Find where the given text appears and provide that cell's center as [x, y] coordinate. 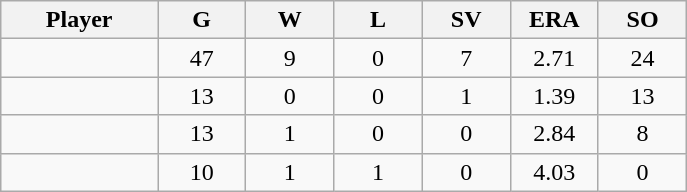
Player [80, 20]
47 [202, 58]
L [378, 20]
7 [466, 58]
10 [202, 172]
1.39 [554, 96]
4.03 [554, 172]
8 [642, 134]
2.71 [554, 58]
24 [642, 58]
SO [642, 20]
2.84 [554, 134]
SV [466, 20]
9 [290, 58]
W [290, 20]
G [202, 20]
ERA [554, 20]
